Return (X, Y) of the center of cell containing provided text 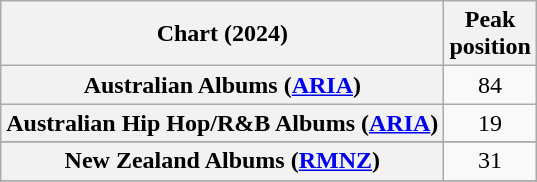
Australian Albums (ARIA) (222, 85)
Peakposition (490, 34)
Australian Hip Hop/R&B Albums (ARIA) (222, 123)
New Zealand Albums (RMNZ) (222, 161)
84 (490, 85)
31 (490, 161)
Chart (2024) (222, 34)
19 (490, 123)
